Return the [x, y] coordinate for the center point of the cell that contains the specified text.  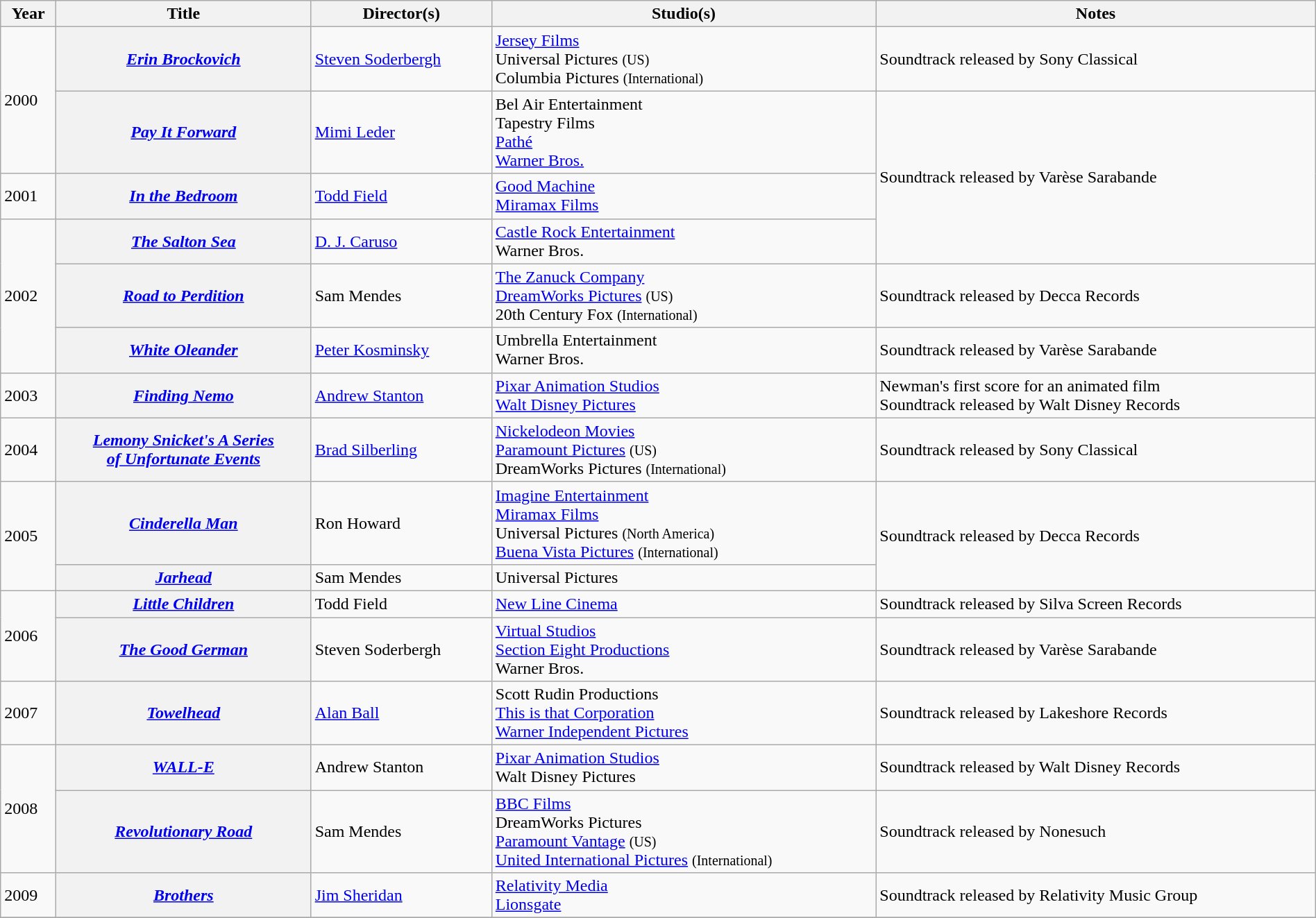
2007 [28, 713]
Ron Howard [401, 523]
Soundtrack released by Nonesuch [1095, 831]
Jim Sheridan [401, 895]
Studio(s) [684, 14]
Year [28, 14]
Bel Air EntertainmentTapestry FilmsPathéWarner Bros. [684, 132]
Castle Rock EntertainmentWarner Bros. [684, 241]
BBC FilmsDreamWorks PicturesParamount Vantage (US)United International Pictures (International) [684, 831]
In the Bedroom [184, 196]
Newman's first score for an animated filmSoundtrack released by Walt Disney Records [1095, 396]
Notes [1095, 14]
2000 [28, 100]
2003 [28, 396]
Brothers [184, 895]
Soundtrack released by Lakeshore Records [1095, 713]
Soundtrack released by Relativity Music Group [1095, 895]
Finding Nemo [184, 396]
Brad Silberling [401, 450]
Scott Rudin ProductionsThis is that CorporationWarner Independent Pictures [684, 713]
Pay It Forward [184, 132]
2009 [28, 895]
2001 [28, 196]
WALL-E [184, 767]
The Good German [184, 649]
2004 [28, 450]
Erin Brockovich [184, 59]
Jersey FilmsUniversal Pictures (US)Columbia Pictures (International) [684, 59]
Revolutionary Road [184, 831]
2006 [28, 636]
Title [184, 14]
Little Children [184, 604]
Imagine EntertainmentMiramax FilmsUniversal Pictures (North America)Buena Vista Pictures (International) [684, 523]
Good MachineMiramax Films [684, 196]
2002 [28, 296]
Mimi Leder [401, 132]
White Oleander [184, 350]
Towelhead [184, 713]
Umbrella EntertainmentWarner Bros. [684, 350]
Road to Perdition [184, 296]
Director(s) [401, 14]
Relativity MediaLionsgate [684, 895]
Nickelodeon MoviesParamount Pictures (US)DreamWorks Pictures (International) [684, 450]
Soundtrack released by Silva Screen Records [1095, 604]
New Line Cinema [684, 604]
Alan Ball [401, 713]
Soundtrack released by Walt Disney Records [1095, 767]
Universal Pictures [684, 577]
Jarhead [184, 577]
Cinderella Man [184, 523]
Virtual StudiosSection Eight ProductionsWarner Bros. [684, 649]
Lemony Snicket's A Seriesof Unfortunate Events [184, 450]
Peter Kosminsky [401, 350]
2008 [28, 809]
The Salton Sea [184, 241]
2005 [28, 536]
The Zanuck CompanyDreamWorks Pictures (US)20th Century Fox (International) [684, 296]
D. J. Caruso [401, 241]
